Determine the [x, y] coordinate at the center of the cell enclosing the given text.  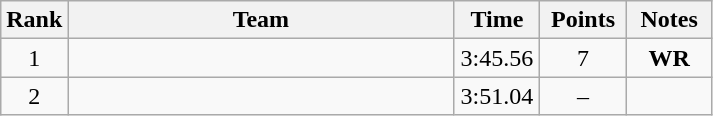
Points [583, 20]
7 [583, 58]
2 [34, 96]
Time [497, 20]
– [583, 96]
3:45.56 [497, 58]
1 [34, 58]
3:51.04 [497, 96]
Notes [669, 20]
WR [669, 58]
Rank [34, 20]
Team [261, 20]
